Find where the given text appears and provide that cell's center as (X, Y) coordinate. 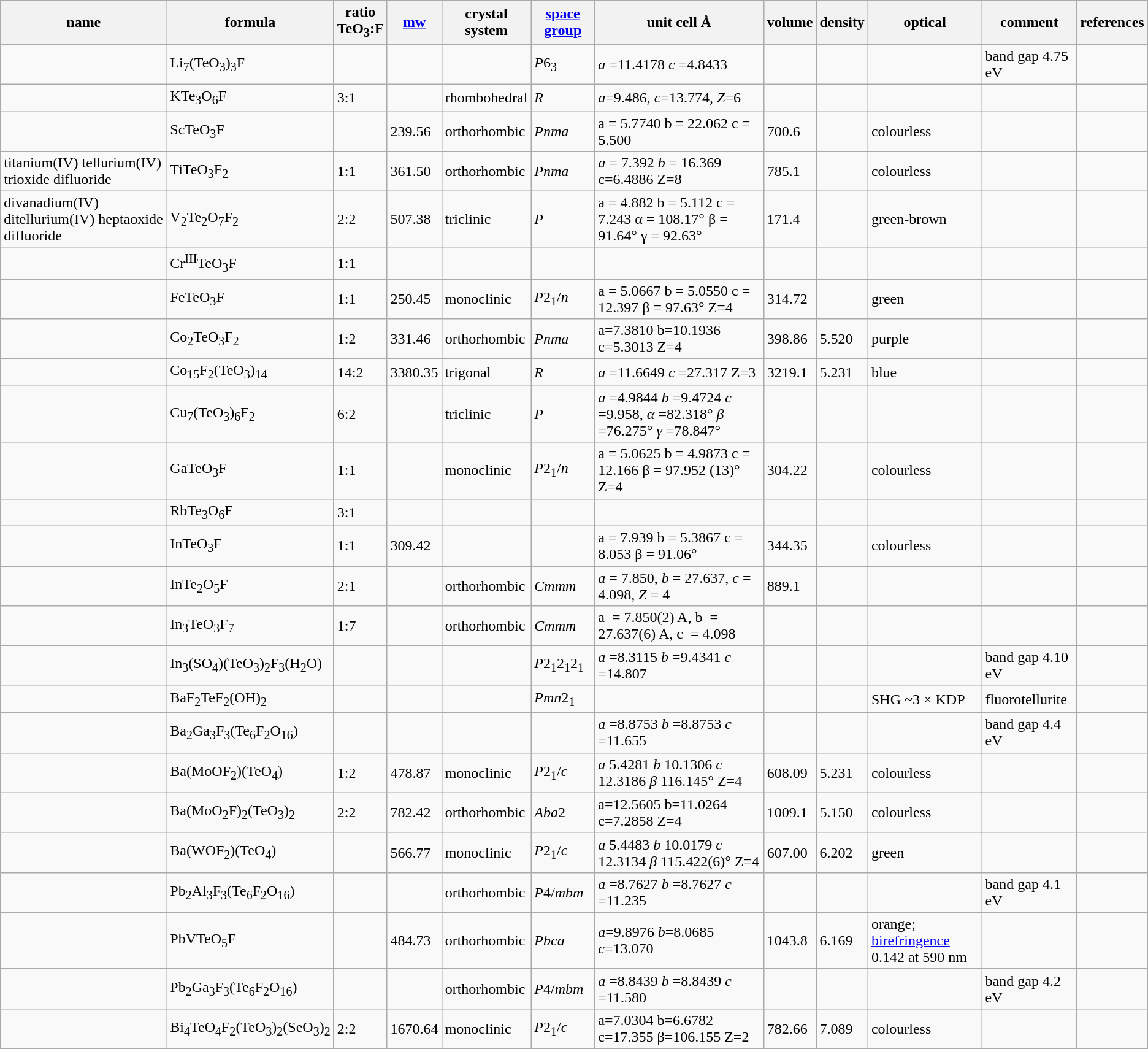
a 5.4281 b 10.1306 c 12.3186 β 116.145° Z=4 (679, 773)
trigonal (486, 372)
volume (790, 22)
478.87 (415, 773)
1670.64 (415, 1028)
a=12.5605 b=11.0264 c=7.2858 Z=4 (679, 812)
divanadium(IV) ditellurium(IV) heptaoxide difluoride (83, 220)
mw (415, 22)
green-brown (925, 220)
a =8.7627 b =8.7627 c =11.235 (679, 892)
239.56 (415, 131)
InTeO3F (250, 546)
a = 4.882 b = 5.112 c = 7.243 α = 108.17° β = 91.64° γ = 92.63° (679, 220)
Ba(MoOF2)(TeO4) (250, 773)
566.77 (415, 853)
Li7(TeO3)3F (250, 64)
607.00 (790, 853)
fluorotellurite (1029, 699)
782.42 (415, 812)
171.4 (790, 220)
a=9.486, c=13.774, Z=6 (679, 98)
Pmn21 (563, 699)
Ba2Ga3F3(Te6F2O16) (250, 732)
a = 7.850, b = 27.637, c = 4.098, Z = 4 (679, 586)
references (1112, 22)
1:7 (361, 626)
Ba(WOF2)(TeO4) (250, 853)
a = 7.850(2) A, b = 27.637(6) A, c = 4.098 (679, 626)
a =8.3115 b =9.4341 c =14.807 (679, 666)
1009.1 (790, 812)
BaF2TeF2(OH)2 (250, 699)
3219.1 (790, 372)
304.22 (790, 471)
782.66 (790, 1028)
name (83, 22)
a =8.8439 b =8.8439 c =11.580 (679, 989)
250.45 (415, 299)
KTe3O6F (250, 98)
CrIIITeO3F (250, 264)
Pb2Ga3F3(Te6F2O16) (250, 989)
344.35 (790, 546)
formula (250, 22)
orange;birefringence 0.142 at 590 nm (925, 940)
889.1 (790, 586)
ScTeO3F (250, 131)
In3TeO3F7 (250, 626)
rhombohedral (486, 98)
a = 5.0625 b = 4.9873 c = 12.166 β = 97.952 (13)° Z=4 (679, 471)
Co15F2(TeO3)14 (250, 372)
Cu7(TeO3)6F2 (250, 414)
5.150 (842, 812)
density (842, 22)
398.86 (790, 339)
comment (1029, 22)
309.42 (415, 546)
a =11.6649 c =27.317 Z=3 (679, 372)
a=7.3810 b=10.1936 c=5.3013 Z=4 (679, 339)
507.38 (415, 220)
P212121 (563, 666)
a =11.4178 c =4.8433 (679, 64)
Co2TeO3F2 (250, 339)
blue (925, 372)
a 5.4483 b 10.0179 c 12.3134 β 115.422(6)° Z=4 (679, 853)
608.09 (790, 773)
space group (563, 22)
5.520 (842, 339)
TiTeO3F2 (250, 172)
unit cell Å (679, 22)
PbVTeO5F (250, 940)
2:1 (361, 586)
band gap 4.75 eV (1029, 64)
6.202 (842, 853)
6.169 (842, 940)
band gap 4.10 eV (1029, 666)
In3(SO4)(TeO3)2F3(H2O) (250, 666)
purple (925, 339)
a=9.8976 b=8.0685 c=13.070 (679, 940)
7.089 (842, 1028)
P63 (563, 64)
331.46 (415, 339)
InTe2O5F (250, 586)
a=7.0304 b=6.6782 c=17.355 β=106.155 Z=2 (679, 1028)
Pbca (563, 940)
band gap 4.1 eV (1029, 892)
700.6 (790, 131)
RbTe3O6F (250, 512)
band gap 4.2 eV (1029, 989)
Ba(MoO2F)2(TeO3)2 (250, 812)
14:2 (361, 372)
Bi4TeO4F2(TeO3)2(SeO3)2 (250, 1028)
FeTeO3F (250, 299)
3380.35 (415, 372)
484.73 (415, 940)
a = 5.0667 b = 5.0550 c = 12.397 β = 97.63° Z=4 (679, 299)
GaTeO3F (250, 471)
band gap 4.4 eV (1029, 732)
361.50 (415, 172)
titanium(IV) tellurium(IV) trioxide difluoride (83, 172)
785.1 (790, 172)
a =8.8753 b =8.8753 c =11.655 (679, 732)
crystalsystem (486, 22)
optical (925, 22)
6:2 (361, 414)
314.72 (790, 299)
V2Te2O7F2 (250, 220)
SHG ~3 × KDP (925, 699)
a = 7.939 b = 5.3867 c = 8.053 β = 91.06° (679, 546)
ratioTeO3:F (361, 22)
a = 5.7740 b = 22.062 c = 5.500 (679, 131)
a =4.9844 b =9.4724 c =9.958, α =82.318° β =76.275° γ =78.847° (679, 414)
Pb2Al3F3(Te6F2O16) (250, 892)
a = 7.392 b = 16.369 c=6.4886 Z=8 (679, 172)
Aba2 (563, 812)
1043.8 (790, 940)
